Extract the [x, y] coordinate from the center of the cell holding the provided text.  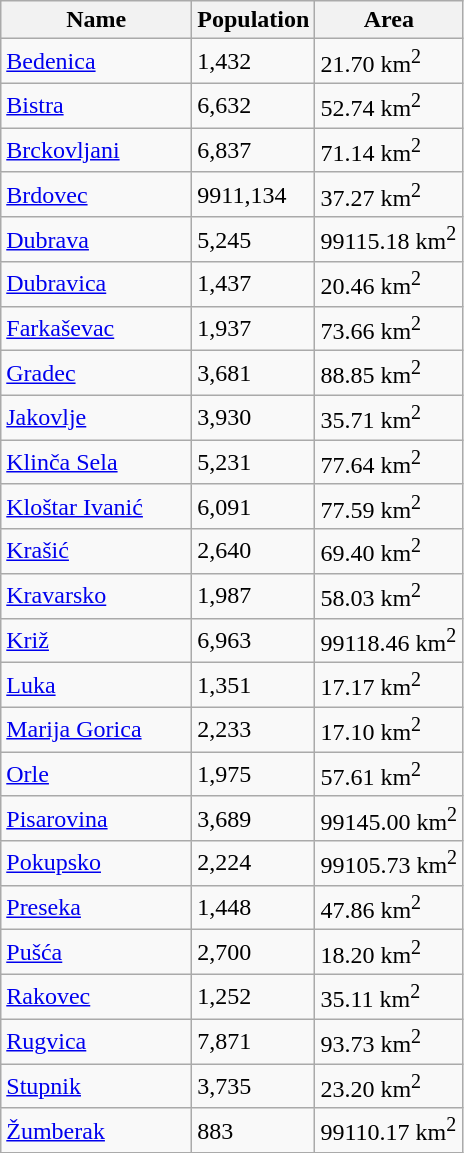
1,937 [254, 328]
99115.18 km2 [389, 240]
6,632 [254, 106]
58.03 km2 [389, 596]
1,432 [254, 62]
883 [254, 1130]
2,700 [254, 952]
47.86 km2 [389, 908]
99145.00 km2 [389, 818]
77.59 km2 [389, 506]
1,975 [254, 774]
17.17 km2 [389, 686]
1,448 [254, 908]
5,231 [254, 462]
Kravarsko [96, 596]
Population [254, 20]
6,963 [254, 640]
Pisarovina [96, 818]
Orle [96, 774]
Farkaševac [96, 328]
Kloštar Ivanić [96, 506]
Preseka [96, 908]
Jakovlje [96, 418]
1,987 [254, 596]
21.70 km2 [389, 62]
69.40 km2 [389, 552]
35.71 km2 [389, 418]
73.66 km2 [389, 328]
99118.46 km2 [389, 640]
2,233 [254, 730]
20.46 km2 [389, 284]
Luka [96, 686]
Krašić [96, 552]
3,681 [254, 374]
7,871 [254, 1042]
Klinča Sela [96, 462]
93.73 km2 [389, 1042]
88.85 km2 [389, 374]
Area [389, 20]
6,091 [254, 506]
Name [96, 20]
Stupnik [96, 1086]
52.74 km2 [389, 106]
99105.73 km2 [389, 864]
3,689 [254, 818]
77.64 km2 [389, 462]
Brckovljani [96, 150]
71.14 km2 [389, 150]
Rakovec [96, 996]
Brdovec [96, 194]
9911,134 [254, 194]
Pokupsko [96, 864]
Gradec [96, 374]
Marija Gorica [96, 730]
Bistra [96, 106]
17.10 km2 [389, 730]
3,735 [254, 1086]
2,224 [254, 864]
18.20 km2 [389, 952]
57.61 km2 [389, 774]
5,245 [254, 240]
2,640 [254, 552]
23.20 km2 [389, 1086]
37.27 km2 [389, 194]
Bedenica [96, 62]
6,837 [254, 150]
35.11 km2 [389, 996]
Dubravica [96, 284]
Žumberak [96, 1130]
1,351 [254, 686]
99110.17 km2 [389, 1130]
Pušća [96, 952]
1,437 [254, 284]
3,930 [254, 418]
1,252 [254, 996]
Rugvica [96, 1042]
Križ [96, 640]
Dubrava [96, 240]
